Output the [X, Y] coordinate of the center of the cell containing the given text.  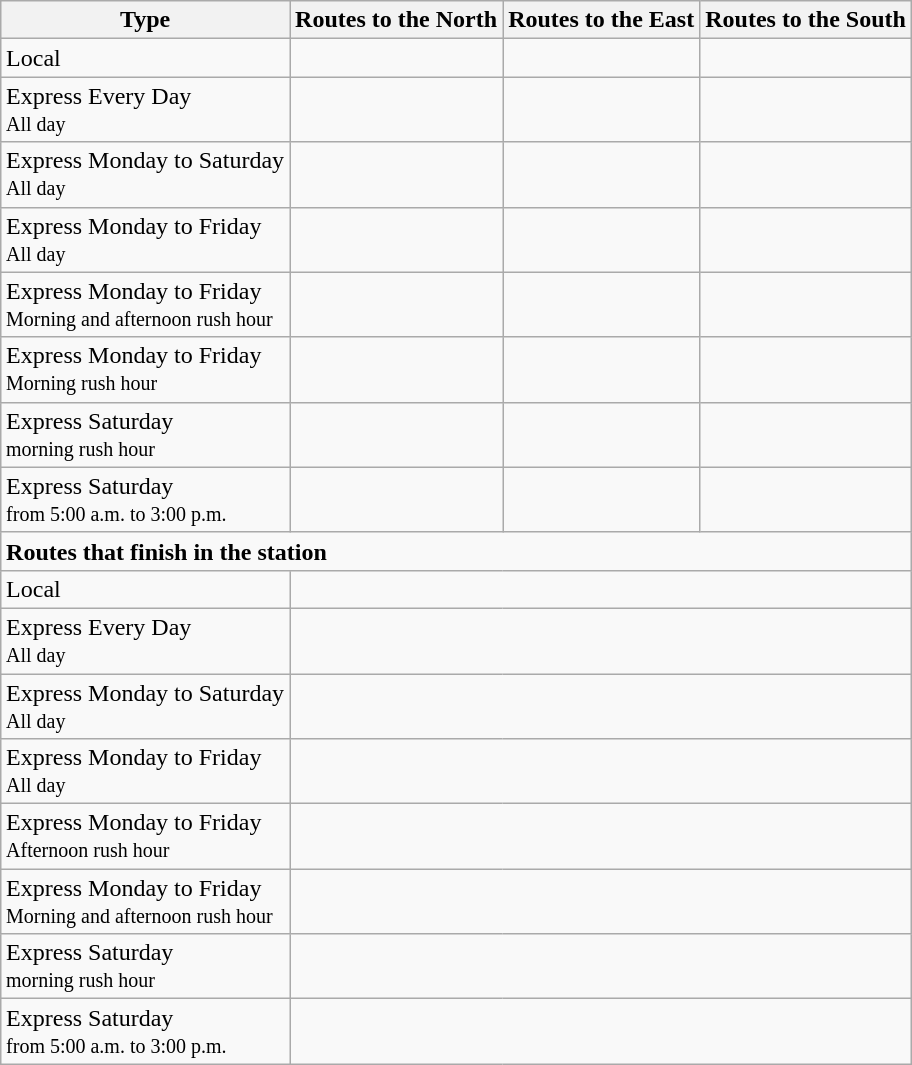
Routes to the East [602, 20]
Routes to the South [806, 20]
Express Monday to Friday Afternoon rush hour [146, 836]
Express Monday to Friday Morning rush hour [146, 370]
Routes that finish in the station [456, 551]
Routes to the North [396, 20]
Type [146, 20]
